Scan for the cell matching the given text and deliver its (X, Y) coordinate at center. 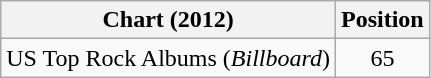
Chart (2012) (168, 20)
US Top Rock Albums (Billboard) (168, 58)
Position (383, 20)
65 (383, 58)
